Output the [X, Y] coordinate of the center of the cell containing the given text.  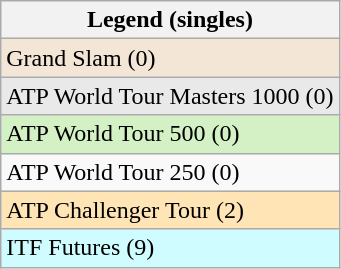
Grand Slam (0) [170, 58]
ATP World Tour 250 (0) [170, 172]
ATP World Tour 500 (0) [170, 134]
ITF Futures (9) [170, 248]
ATP Challenger Tour (2) [170, 210]
ATP World Tour Masters 1000 (0) [170, 96]
Legend (singles) [170, 20]
